Extract the [x, y] coordinate from the center of the cell holding the provided text.  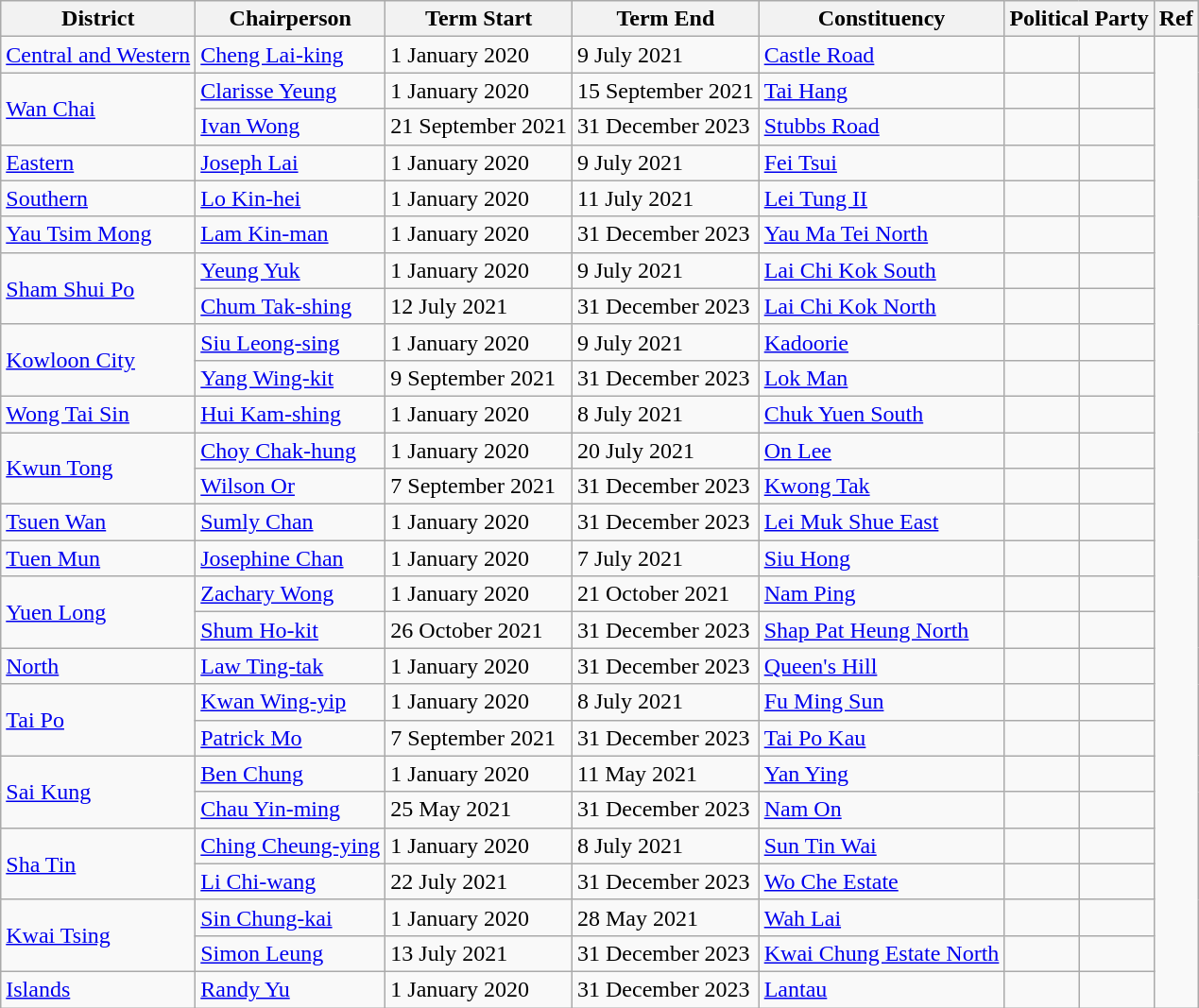
Central and Western [98, 55]
Southern [98, 198]
Wan Chai [98, 109]
21 September 2021 [479, 127]
Sham Shui Po [98, 288]
On Lee [882, 451]
Castle Road [882, 55]
9 September 2021 [479, 378]
Wo Che Estate [882, 881]
Lantau [882, 989]
Yan Ying [882, 774]
Kwong Tak [882, 487]
Fu Ming Sun [882, 702]
Sai Kung [98, 792]
26 October 2021 [479, 630]
11 May 2021 [665, 774]
Kwai Tsing [98, 935]
Queen's Hill [882, 666]
12 July 2021 [479, 306]
Lei Muk Shue East [882, 522]
Sun Tin Wai [882, 846]
Lo Kin-hei [291, 198]
Constituency [882, 19]
Nam Ping [882, 594]
Kwai Chung Estate North [882, 953]
Chuk Yuen South [882, 414]
Randy Yu [291, 989]
Kwan Wing-yip [291, 702]
Tai Po [98, 720]
Siu Leong-sing [291, 342]
Chum Tak-shing [291, 306]
Wong Tai Sin [98, 414]
Simon Leung [291, 953]
Shum Ho-kit [291, 630]
Choy Chak-hung [291, 451]
Political Party [1079, 19]
Patrick Mo [291, 738]
Kwun Tong [98, 469]
Ivan Wong [291, 127]
Term End [665, 19]
Joseph Lai [291, 162]
Eastern [98, 162]
Yeung Yuk [291, 270]
Wilson Or [291, 487]
Kowloon City [98, 360]
Yau Tsim Mong [98, 234]
Stubbs Road [882, 127]
Tuen Mun [98, 558]
Shap Pat Heung North [882, 630]
Term Start [479, 19]
15 September 2021 [665, 91]
Lai Chi Kok North [882, 306]
Yuen Long [98, 612]
Islands [98, 989]
Sha Tin [98, 863]
Lam Kin-man [291, 234]
Zachary Wong [291, 594]
Cheng Lai-king [291, 55]
Yau Ma Tei North [882, 234]
Josephine Chan [291, 558]
Ref [1175, 19]
11 July 2021 [665, 198]
Yang Wing-kit [291, 378]
North [98, 666]
Ben Chung [291, 774]
7 July 2021 [665, 558]
Li Chi-wang [291, 881]
Lei Tung II [882, 198]
District [98, 19]
Tai Hang [882, 91]
Lok Man [882, 378]
28 May 2021 [665, 917]
21 October 2021 [665, 594]
25 May 2021 [479, 810]
Chairperson [291, 19]
Kadoorie [882, 342]
Tai Po Kau [882, 738]
Sumly Chan [291, 522]
20 July 2021 [665, 451]
22 July 2021 [479, 881]
Chau Yin-ming [291, 810]
Lai Chi Kok South [882, 270]
Hui Kam-shing [291, 414]
Clarisse Yeung [291, 91]
Sin Chung-kai [291, 917]
Fei Tsui [882, 162]
13 July 2021 [479, 953]
Nam On [882, 810]
Ching Cheung-ying [291, 846]
Law Ting-tak [291, 666]
Wah Lai [882, 917]
Tsuen Wan [98, 522]
Siu Hong [882, 558]
